Search for the cell housing the specified text and yield its [X, Y] center coordinate. 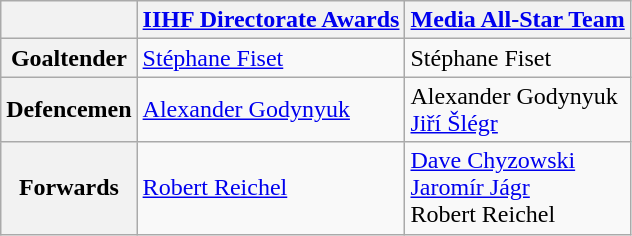
Alexander Godynyuk Jiří Šlégr [518, 110]
Media All-Star Team [518, 20]
Forwards [69, 188]
Robert Reichel [271, 188]
Dave Chyzowski Jaromír Jágr Robert Reichel [518, 188]
IIHF Directorate Awards [271, 20]
Goaltender [69, 58]
Defencemen [69, 110]
Alexander Godynyuk [271, 110]
